For the text-containing cell, return its midpoint in [X, Y] coordinate format. 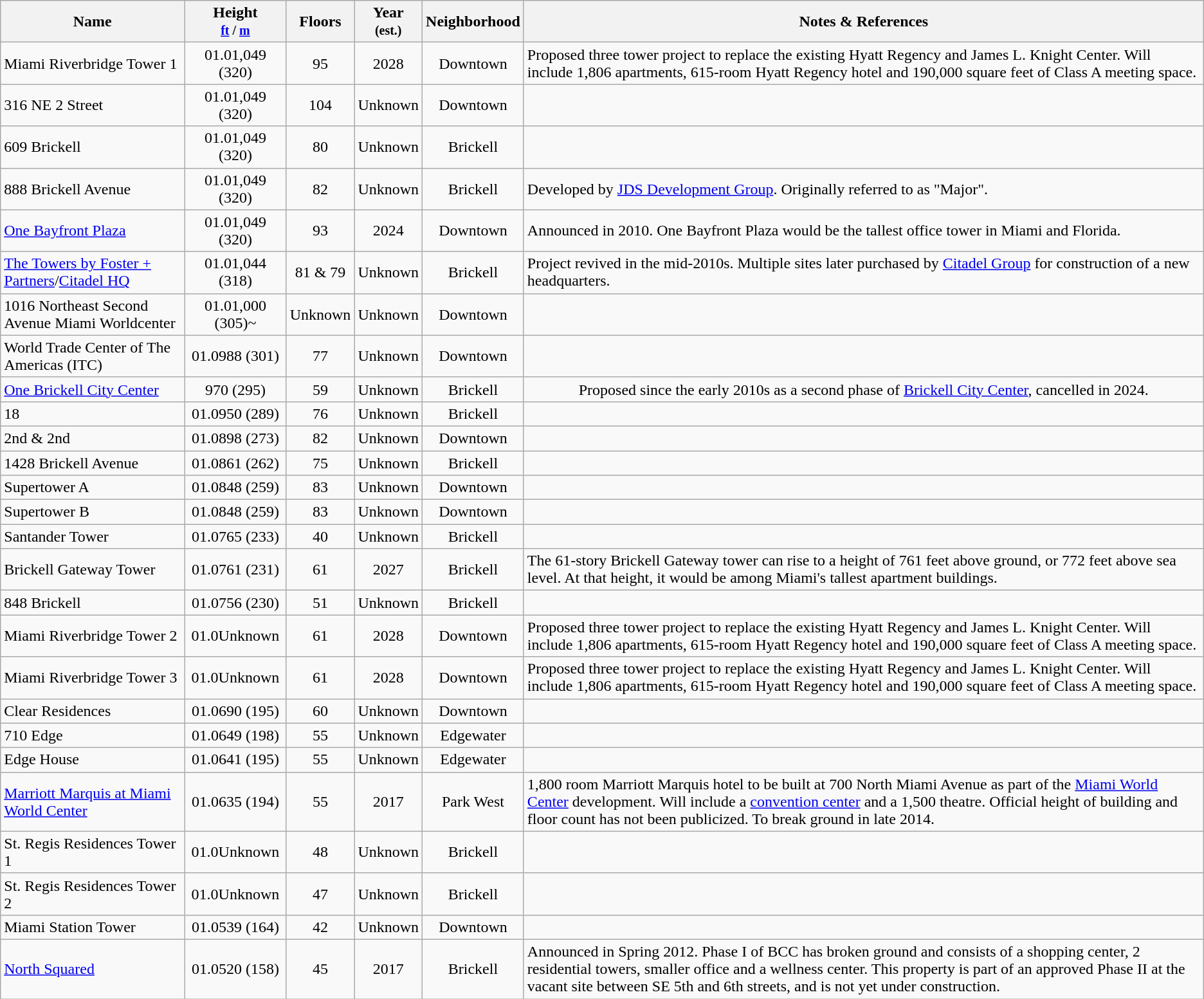
2024 [388, 230]
60 [320, 711]
Marriott Marquis at Miami World Center [93, 802]
Announced in 2010. One Bayfront Plaza would be the tallest office tower in Miami and Florida. [863, 230]
01.0641 (195) [235, 760]
One Bayfront Plaza [93, 230]
Supertower B [93, 512]
710 Edge [93, 735]
01.0761 (231) [235, 570]
01.0520 (158) [235, 969]
World Trade Center of The Americas (ITC) [93, 356]
95 [320, 63]
2nd & 2nd [93, 438]
75 [320, 463]
81 & 79 [320, 273]
01.0988 (301) [235, 356]
Miami Riverbridge Tower 1 [93, 63]
Brickell Gateway Tower [93, 570]
Santander Tower [93, 536]
45 [320, 969]
01.0756 (230) [235, 603]
01.0690 (195) [235, 711]
970 (295) [235, 389]
Miami Riverbridge Tower 3 [93, 678]
St. Regis Residences Tower 2 [93, 894]
80 [320, 147]
48 [320, 852]
Miami Station Tower [93, 927]
01.0898 (273) [235, 438]
01.0861 (262) [235, 463]
47 [320, 894]
1428 Brickell Avenue [93, 463]
77 [320, 356]
Clear Residences [93, 711]
51 [320, 603]
Edge House [93, 760]
Miami Riverbridge Tower 2 [93, 636]
Park West [473, 802]
93 [320, 230]
59 [320, 389]
Neighborhood [473, 22]
01.0765 (233) [235, 536]
76 [320, 414]
316 NE 2 Street [93, 105]
St. Regis Residences Tower 1 [93, 852]
848 Brickell [93, 603]
01.0539 (164) [235, 927]
01.0950 (289) [235, 414]
Heightft / m [235, 22]
01.01,044 (318) [235, 273]
01.0649 (198) [235, 735]
Supertower A [93, 488]
609 Brickell [93, 147]
18 [93, 414]
888 Brickell Avenue [93, 189]
One Brickell City Center [93, 389]
Project revived in the mid-2010s. Multiple sites later purchased by Citadel Group for construction of a new headquarters. [863, 273]
North Squared [93, 969]
Developed by JDS Development Group. Originally referred to as "Major". [863, 189]
01.01,000 (305)~ [235, 314]
Proposed since the early 2010s as a second phase of Brickell City Center, cancelled in 2024. [863, 389]
40 [320, 536]
1016 Northeast Second Avenue Miami Worldcenter [93, 314]
Year(est.) [388, 22]
2027 [388, 570]
104 [320, 105]
Floors [320, 22]
Name [93, 22]
42 [320, 927]
01.0635 (194) [235, 802]
The Towers by Foster + Partners/Citadel HQ [93, 273]
Notes & References [863, 22]
